For the text-containing cell, return its midpoint in [X, Y] coordinate format. 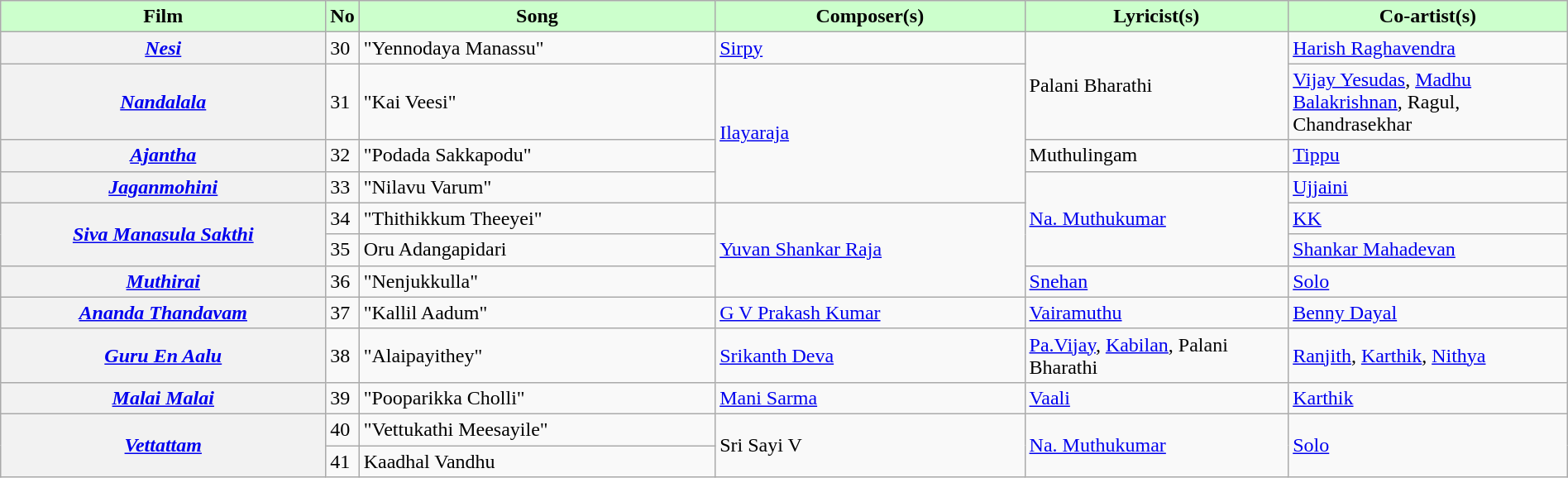
"Kallil Aadum" [537, 313]
"Alaipayithey" [537, 356]
Jaganmohini [164, 187]
33 [342, 187]
Nandalala [164, 102]
32 [342, 155]
34 [342, 218]
Guru En Aalu [164, 356]
"Kai Veesi" [537, 102]
41 [342, 461]
Ujjaini [1428, 187]
Shankar Mahadevan [1428, 250]
Vairamuthu [1156, 313]
Ranjith, Karthik, Nithya [1428, 356]
Composer(s) [870, 17]
No [342, 17]
"Nenjukkulla" [537, 281]
Snehan [1156, 281]
Tippu [1428, 155]
Lyricist(s) [1156, 17]
Film [164, 17]
38 [342, 356]
Sri Sayi V [870, 445]
30 [342, 48]
Palani Bharathi [1156, 86]
Vaali [1156, 398]
"Podada Sakkapodu" [537, 155]
31 [342, 102]
Yuvan Shankar Raja [870, 250]
Ilayaraja [870, 133]
39 [342, 398]
Co-artist(s) [1428, 17]
Malai Malai [164, 398]
"Vettukathi Meesayile" [537, 429]
36 [342, 281]
35 [342, 250]
Karthik [1428, 398]
"Thithikkum Theeyei" [537, 218]
Muthirai [164, 281]
Vijay Yesudas, Madhu Balakrishnan, Ragul, Chandrasekhar [1428, 102]
Srikanth Deva [870, 356]
Harish Raghavendra [1428, 48]
"Nilavu Varum" [537, 187]
Ananda Thandavam [164, 313]
"Pooparikka Cholli" [537, 398]
40 [342, 429]
Siva Manasula Sakthi [164, 234]
Benny Dayal [1428, 313]
Kaadhal Vandhu [537, 461]
Vettattam [164, 445]
Mani Sarma [870, 398]
Ajantha [164, 155]
Sirpy [870, 48]
"Yennodaya Manassu" [537, 48]
G V Prakash Kumar [870, 313]
Nesi [164, 48]
Pa.Vijay, Kabilan, Palani Bharathi [1156, 356]
37 [342, 313]
KK [1428, 218]
Oru Adangapidari [537, 250]
Muthulingam [1156, 155]
Song [537, 17]
